Return (x, y) of the center of cell containing provided text 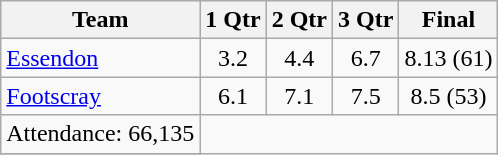
1 Qtr (233, 20)
6.1 (233, 96)
4.4 (299, 58)
3 Qtr (366, 20)
7.5 (366, 96)
8.5 (53) (448, 96)
Footscray (100, 96)
Final (448, 20)
Team (100, 20)
3.2 (233, 58)
2 Qtr (299, 20)
8.13 (61) (448, 58)
Essendon (100, 58)
6.7 (366, 58)
7.1 (299, 96)
Attendance: 66,135 (100, 134)
